For the text-containing cell, return its midpoint in [X, Y] coordinate format. 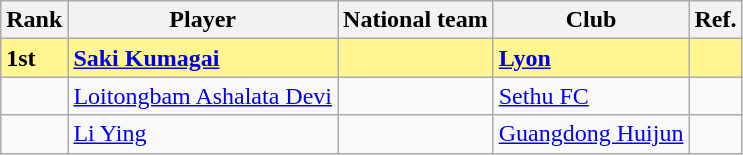
Club [591, 20]
Li Ying [203, 134]
Sethu FC [591, 96]
Saki Kumagai [203, 58]
Loitongbam Ashalata Devi [203, 96]
Lyon [591, 58]
National team [416, 20]
Ref. [716, 20]
Guangdong Huijun [591, 134]
Player [203, 20]
1st [34, 58]
Rank [34, 20]
